Return (x, y) of the center of cell containing provided text 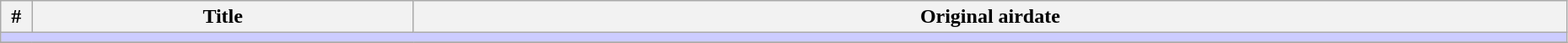
Title (223, 17)
# (17, 17)
Original airdate (990, 17)
